Pinpoint the cell where the given text exists, returning its (x, y) midpoint coordinate. 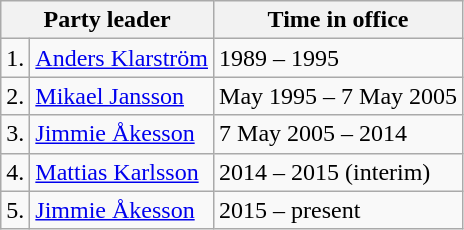
May 1995 – 7 May 2005 (338, 96)
7 May 2005 – 2014 (338, 134)
2015 – present (338, 210)
Party leader (108, 20)
1. (16, 58)
Anders Klarström (122, 58)
Mattias Karlsson (122, 172)
2. (16, 96)
3. (16, 134)
Mikael Jansson (122, 96)
2014 – 2015 (interim) (338, 172)
Time in office (338, 20)
1989 – 1995 (338, 58)
4. (16, 172)
5. (16, 210)
